From the cell containing the given text, extract its center point as (x, y) coordinate. 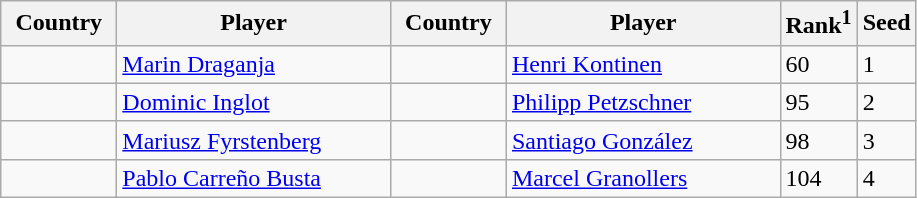
98 (818, 140)
Philipp Petzschner (643, 102)
Marcel Granollers (643, 178)
Seed (886, 24)
95 (818, 102)
Pablo Carreño Busta (254, 178)
Mariusz Fyrstenberg (254, 140)
60 (818, 64)
Rank1 (818, 24)
104 (818, 178)
1 (886, 64)
Dominic Inglot (254, 102)
Henri Kontinen (643, 64)
4 (886, 178)
Santiago González (643, 140)
2 (886, 102)
Marin Draganja (254, 64)
3 (886, 140)
